Locate the cell with the specified text and output its [x, y] center coordinate. 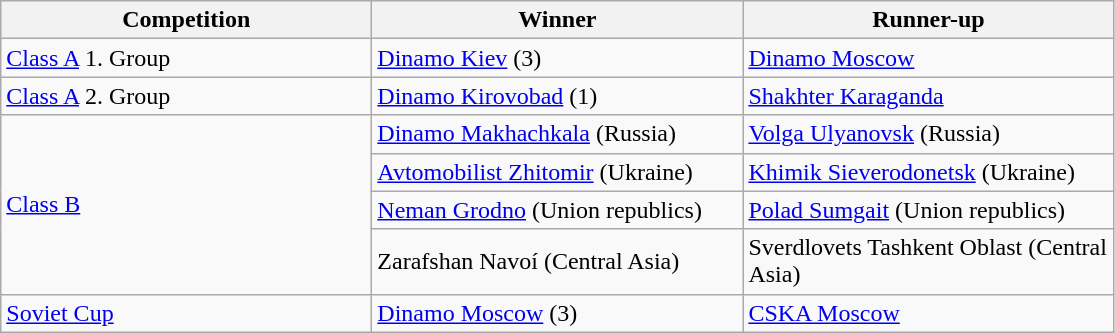
Class A 2. Group [186, 96]
Khimik Sieverodonetsk (Ukraine) [928, 172]
Class B [186, 204]
Volga Ulyanovsk (Russia) [928, 134]
Polad Sumgait (Union republics) [928, 210]
Dinamo Kiev (3) [558, 58]
Neman Grodno (Union republics) [558, 210]
Shakhter Karaganda [928, 96]
Class A 1. Group [186, 58]
Winner [558, 20]
Dinamo Kirovobad (1) [558, 96]
Soviet Cup [186, 313]
Sverdlovets Tashkent Oblast (Central Asia) [928, 262]
Dinamo Makhachkala (Russia) [558, 134]
Dinamo Moscow (3) [558, 313]
Zarafshan Navoí (Central Asia) [558, 262]
Competition [186, 20]
CSKA Moscow [928, 313]
Avtomobilist Zhitomir (Ukraine) [558, 172]
Runner-up [928, 20]
Dinamo Moscow [928, 58]
